Output the [x, y] coordinate of the center of the cell containing the given text.  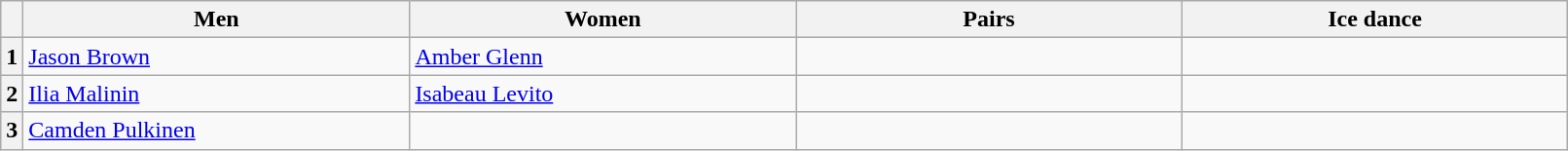
Amber Glenn [603, 57]
Ice dance [1374, 19]
Ilia Malinin [216, 94]
Camden Pulkinen [216, 131]
Jason Brown [216, 57]
1 [12, 57]
Pairs [989, 19]
2 [12, 94]
Men [216, 19]
3 [12, 131]
Isabeau Levito [603, 94]
Women [603, 19]
